Extract the [x, y] coordinate from the center of the cell holding the provided text.  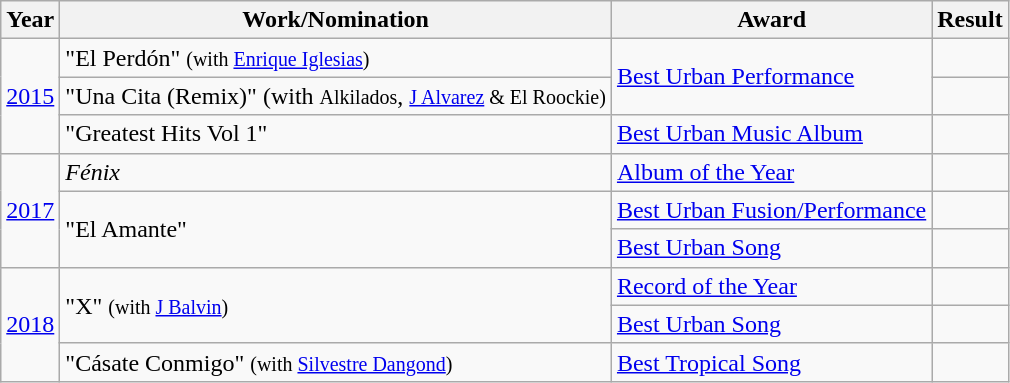
"El Perdón" (with Enrique Iglesias) [336, 58]
Fénix [336, 172]
"Greatest Hits Vol 1" [336, 134]
2015 [30, 96]
Best Urban Performance [771, 77]
"Cásate Conmigo" (with Silvestre Dangond) [336, 362]
Record of the Year [771, 286]
Year [30, 20]
2017 [30, 210]
2018 [30, 324]
Best Tropical Song [771, 362]
Result [970, 20]
Best Urban Fusion/Performance [771, 210]
"Una Cita (Remix)" (with Alkilados, J Alvarez & El Roockie) [336, 96]
Best Urban Music Album [771, 134]
Album of the Year [771, 172]
Award [771, 20]
"X" (with J Balvin) [336, 305]
"El Amante" [336, 229]
Work/Nomination [336, 20]
